Output the (X, Y) coordinate of the center of the cell containing the given text.  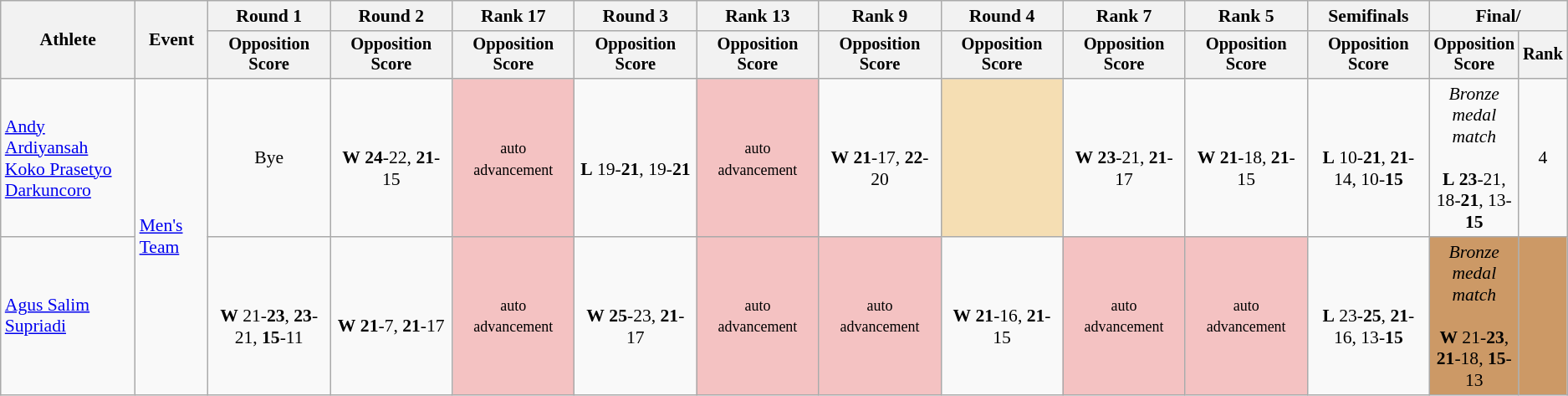
Bronze medal match L 23-21, 18-21, 13-15 (1474, 157)
W 21-18, 21-15 (1246, 157)
Agus Salim Supriadi (69, 316)
Men's Team (172, 236)
L 23-25, 21-16, 13-15 (1368, 316)
W 21-16, 21-15 (1002, 316)
Bronze medal match W 21-23, 21-18, 15-13 (1474, 316)
W 24-22, 21-15 (391, 157)
Round 2 (391, 16)
4 (1543, 157)
W 25-23, 21-17 (636, 316)
W 21-23, 23-21, 15-11 (269, 316)
Round 4 (1002, 16)
Round 3 (636, 16)
Semifinals (1368, 16)
W 23-21, 21-17 (1124, 157)
W 21-17, 22-20 (880, 157)
Final/ (1498, 16)
L 19-21, 19-21 (636, 157)
Andy Ardiyansah Koko Prasetyo Darkuncoro (69, 157)
Bye (269, 157)
Athlete (69, 40)
Rank 7 (1124, 16)
W 21-7, 21-17 (391, 316)
Rank 17 (513, 16)
Rank 9 (880, 16)
L 10-21, 21-14, 10-15 (1368, 157)
Round 1 (269, 16)
Rank (1543, 55)
Event (172, 40)
Rank 5 (1246, 16)
Rank 13 (758, 16)
